Extract the (x, y) coordinate from the center of the cell holding the provided text.  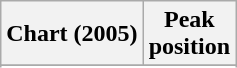
Peakposition (189, 34)
Chart (2005) (72, 34)
